Provide the (X, Y) coordinate of the cell's center where the given text is located.  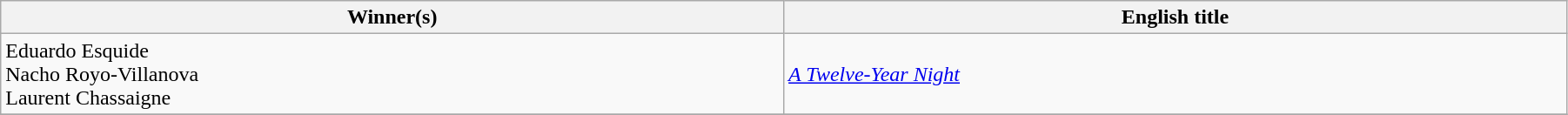
A Twelve-Year Night (1176, 74)
English title (1176, 17)
Eduardo Esquide Nacho Royo-Villanova Laurent Chassaigne (392, 74)
Winner(s) (392, 17)
